Return [x, y] of the center of cell containing provided text 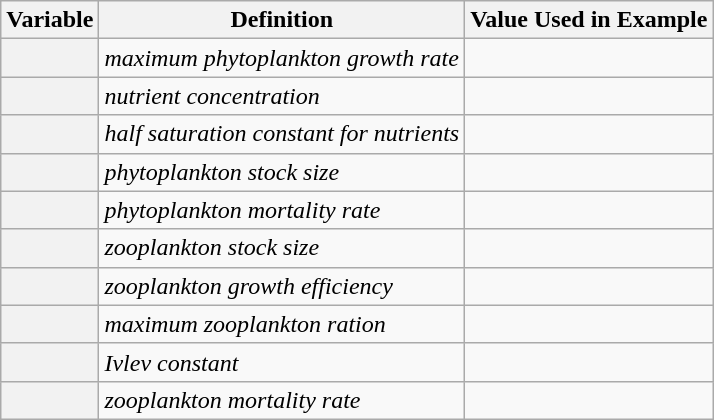
Variable [50, 20]
zooplankton mortality rate [282, 400]
maximum zooplankton ration [282, 324]
phytoplankton stock size [282, 172]
zooplankton growth efficiency [282, 286]
phytoplankton mortality rate [282, 210]
Ivlev constant [282, 362]
half saturation constant for nutrients [282, 134]
nutrient concentration [282, 96]
zooplankton stock size [282, 248]
Definition [282, 20]
Value Used in Example [589, 20]
maximum phytoplankton growth rate [282, 58]
